Scan for the cell matching the given text and deliver its [X, Y] coordinate at center. 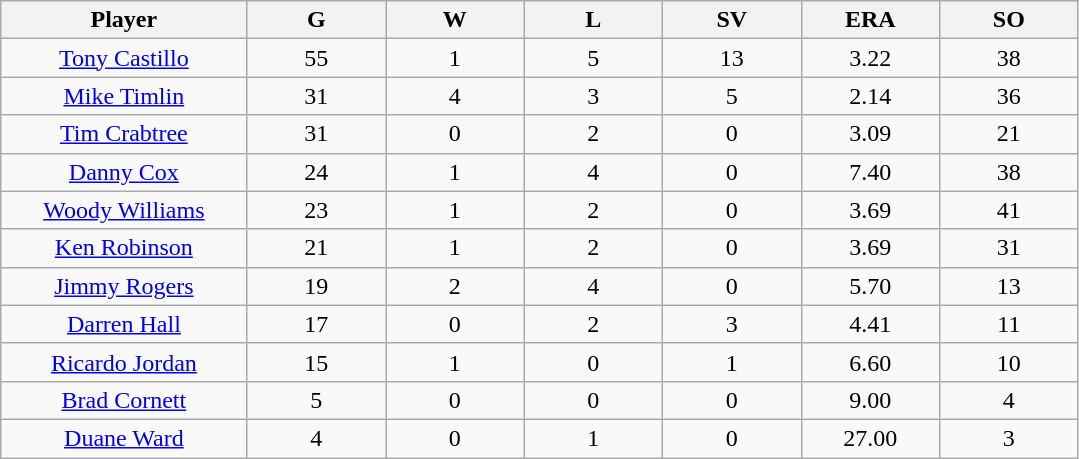
41 [1010, 210]
55 [316, 58]
W [456, 20]
SV [732, 20]
SO [1010, 20]
2.14 [870, 96]
36 [1010, 96]
Mike Timlin [124, 96]
Jimmy Rogers [124, 286]
Darren Hall [124, 324]
Danny Cox [124, 172]
Ken Robinson [124, 248]
Woody Williams [124, 210]
Tim Crabtree [124, 134]
3.09 [870, 134]
L [594, 20]
11 [1010, 324]
ERA [870, 20]
24 [316, 172]
27.00 [870, 438]
17 [316, 324]
9.00 [870, 400]
4.41 [870, 324]
Ricardo Jordan [124, 362]
10 [1010, 362]
7.40 [870, 172]
23 [316, 210]
G [316, 20]
6.60 [870, 362]
Brad Cornett [124, 400]
3.22 [870, 58]
19 [316, 286]
15 [316, 362]
Tony Castillo [124, 58]
Duane Ward [124, 438]
Player [124, 20]
5.70 [870, 286]
